Capture the cell that displays the provided text and extract its [x, y] central coordinate. 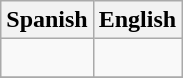
Spanish [47, 20]
English [137, 20]
